Provide the (X, Y) coordinate of the cell's center where the given text is located.  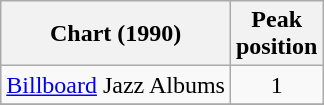
Billboard Jazz Albums (116, 85)
Peakposition (276, 34)
Chart (1990) (116, 34)
1 (276, 85)
